Locate the cell with the specified text and output its [x, y] center coordinate. 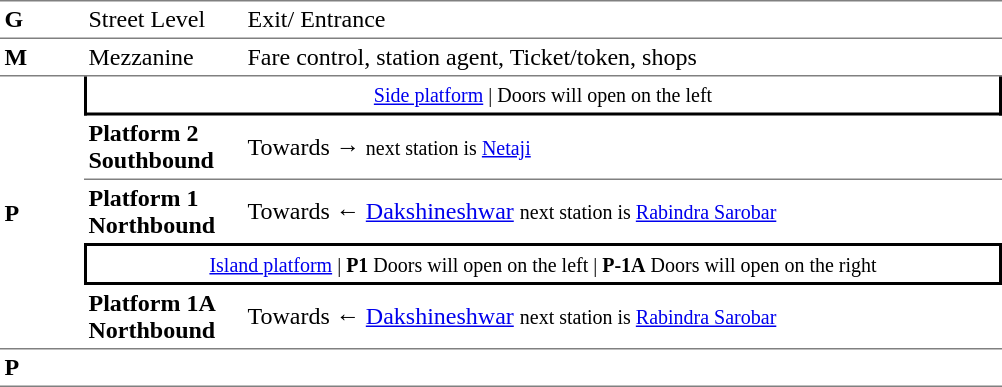
Island platform | P1 Doors will open on the left | P-1A Doors will open on the right [543, 264]
Street Level [164, 20]
Exit/ Entrance [622, 20]
M [42, 58]
Fare control, station agent, Ticket/token, shops [622, 58]
Platform 2Southbound [164, 148]
P [42, 212]
Towards → next station is Netaji [622, 148]
Mezzanine [164, 58]
Side platform | Doors will open on the left [543, 96]
Platform 1ANorthbound [164, 317]
G [42, 20]
Platform 1Northbound [164, 212]
